Capture the cell that displays the provided text and extract its (X, Y) central coordinate. 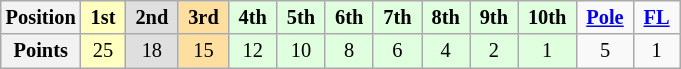
Points (41, 51)
8th (446, 17)
10th (547, 17)
Position (41, 17)
4 (446, 51)
18 (152, 51)
2nd (152, 17)
6th (349, 17)
FL (657, 17)
2 (494, 51)
1st (104, 17)
10 (301, 51)
5th (301, 17)
4th (253, 17)
7th (397, 17)
5 (604, 51)
6 (397, 51)
8 (349, 51)
25 (104, 51)
12 (253, 51)
Pole (604, 17)
15 (203, 51)
3rd (203, 17)
9th (494, 17)
